Identify which cell holds the provided text, then report its (x, y) central coordinate. 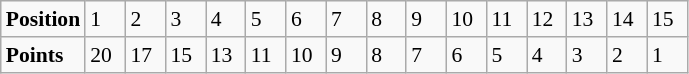
Position (43, 19)
Points (43, 55)
17 (145, 55)
20 (105, 55)
14 (627, 19)
12 (547, 19)
